Identify which cell holds the provided text, then report its (x, y) central coordinate. 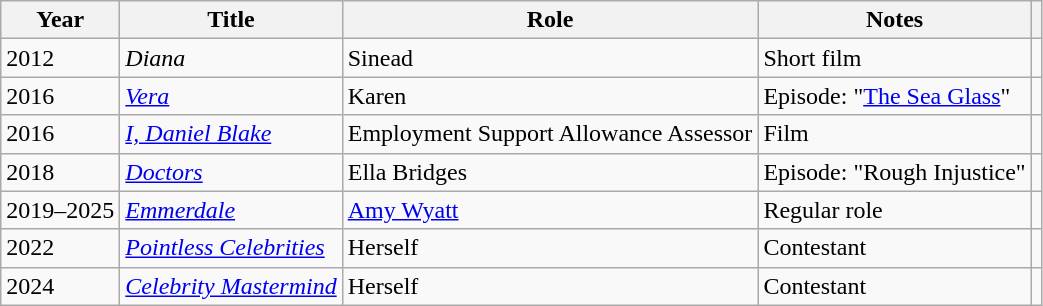
2022 (60, 248)
Regular role (894, 210)
Sinead (550, 58)
2024 (60, 286)
2019–2025 (60, 210)
Episode: "Rough Injustice" (894, 172)
Pointless Celebrities (231, 248)
Year (60, 20)
Role (550, 20)
Amy Wyatt (550, 210)
Karen (550, 96)
Ella Bridges (550, 172)
Vera (231, 96)
Doctors (231, 172)
I, Daniel Blake (231, 134)
Diana (231, 58)
Employment Support Allowance Assessor (550, 134)
2018 (60, 172)
Film (894, 134)
Notes (894, 20)
Short film (894, 58)
Title (231, 20)
Episode: "The Sea Glass" (894, 96)
Emmerdale (231, 210)
2012 (60, 58)
Celebrity Mastermind (231, 286)
